Detect which cell encompasses the target text, then output its (X, Y) center coordinate. 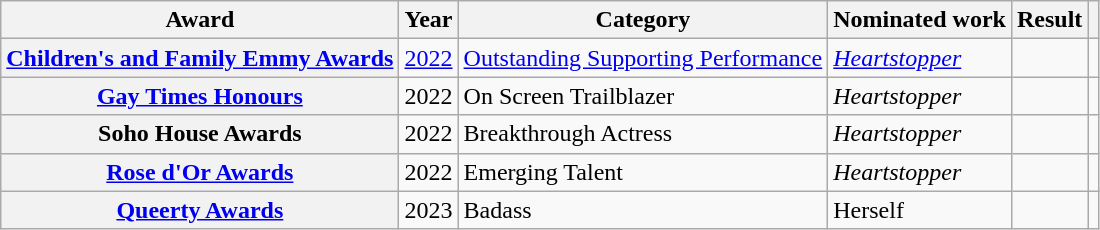
2023 (428, 210)
Emerging Talent (643, 172)
Soho House Awards (200, 134)
Nominated work (920, 20)
Queerty Awards (200, 210)
Year (428, 20)
Rose d'Or Awards (200, 172)
Breakthrough Actress (643, 134)
Award (200, 20)
Herself (920, 210)
Outstanding Supporting Performance (643, 58)
On Screen Trailblazer (643, 96)
Children's and Family Emmy Awards (200, 58)
Badass (643, 210)
Result (1049, 20)
Category (643, 20)
Gay Times Honours (200, 96)
